Return the (X, Y) coordinate for the center point of the cell that contains the specified text.  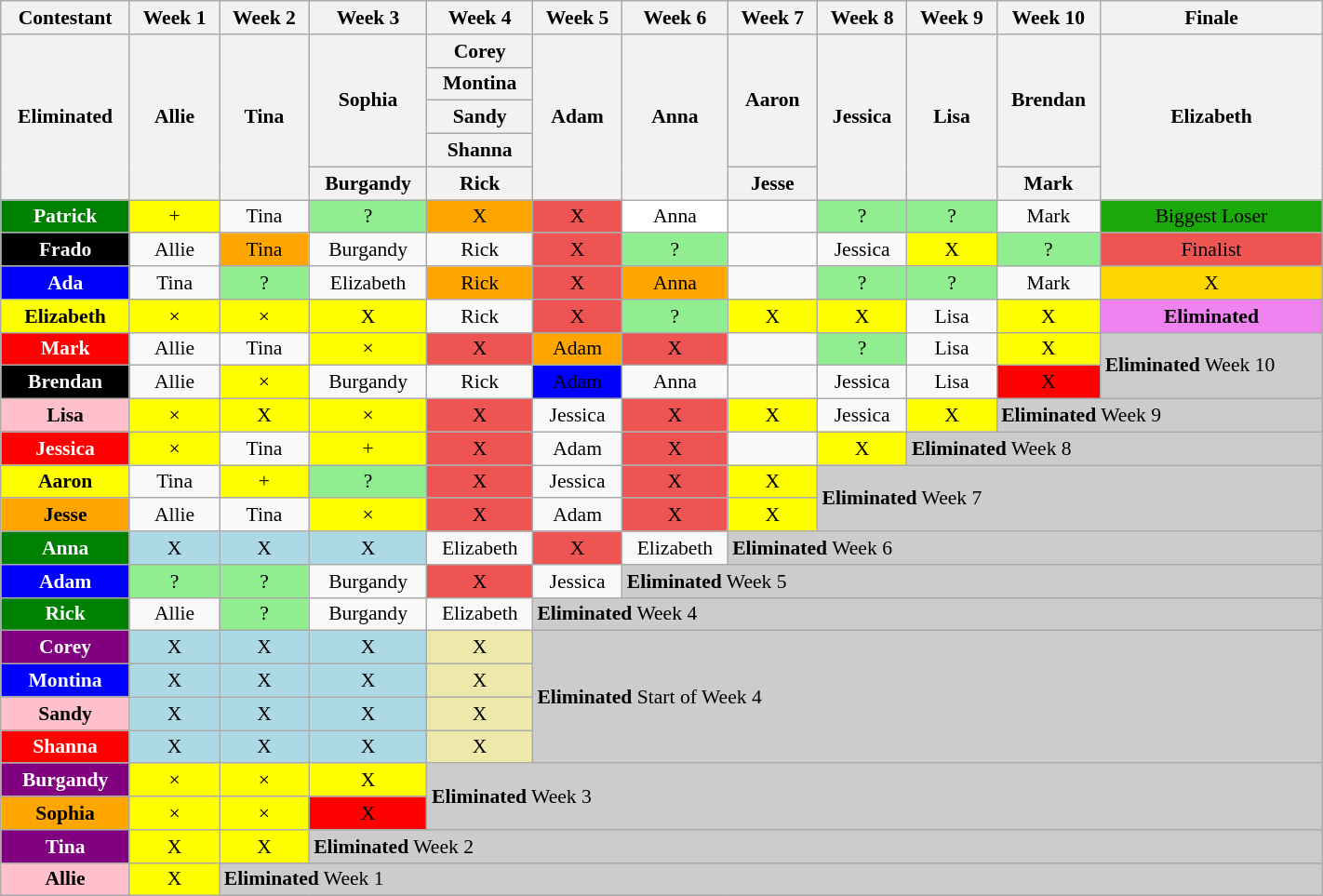
Biggest Loser (1211, 217)
Ada (65, 283)
Week 7 (772, 18)
Eliminated Week 8 (1115, 448)
Week 3 (368, 18)
Week 5 (577, 18)
Eliminated Week 3 (875, 796)
Week 6 (675, 18)
Eliminated Week 9 (1159, 416)
Contestant (65, 18)
Eliminated Week 5 (973, 582)
Eliminated Week 2 (815, 847)
Week 10 (1048, 18)
Eliminated Week 10 (1211, 365)
Eliminated Start of Week 4 (927, 697)
Patrick (65, 217)
Eliminated Week 1 (770, 879)
Frado (65, 250)
Finale (1211, 18)
Week 9 (952, 18)
Eliminated Week 6 (1025, 548)
Week 8 (862, 18)
Eliminated Week 7 (1070, 499)
Week 2 (264, 18)
Week 4 (480, 18)
Finalist (1211, 250)
Week 1 (174, 18)
Eliminated Week 4 (927, 614)
